Output the [X, Y] coordinate of the center of the cell containing the given text.  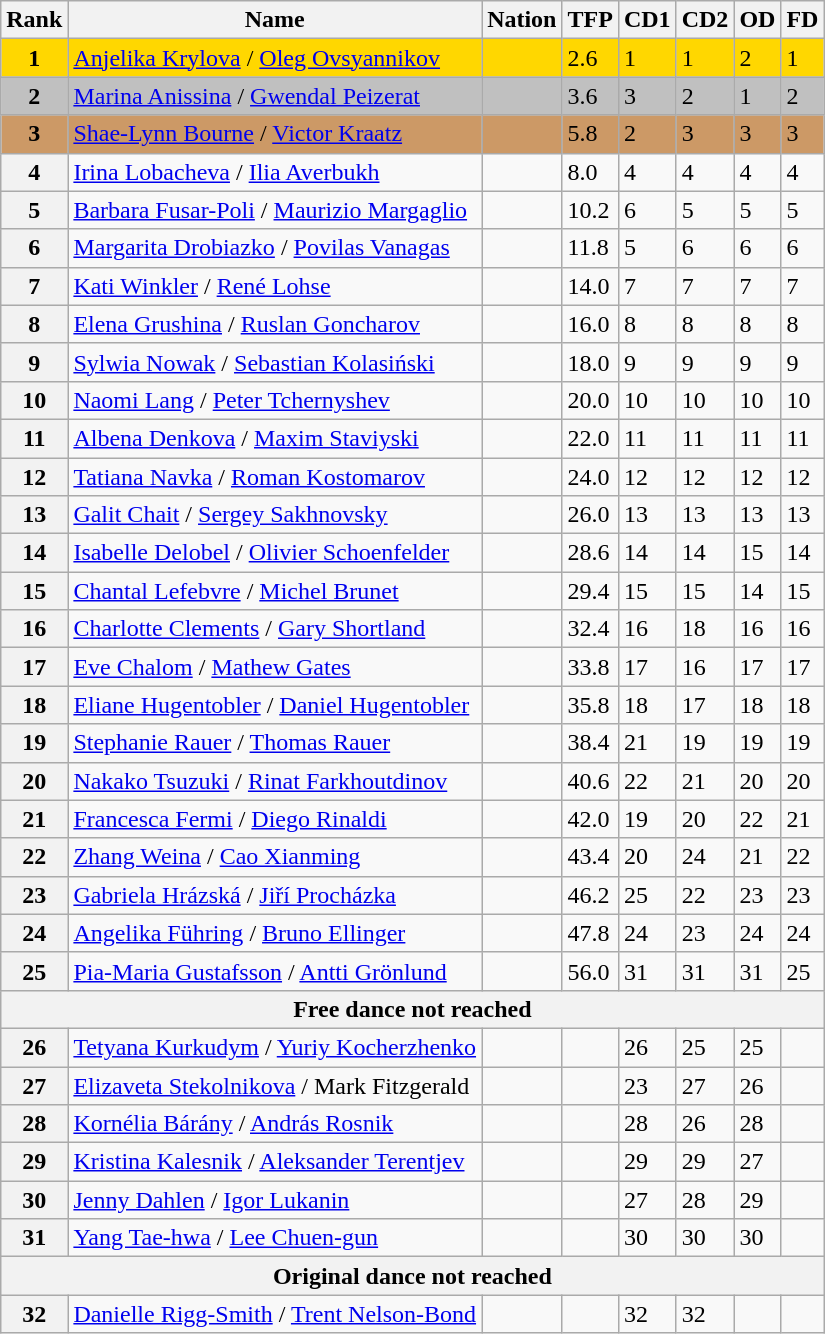
Danielle Rigg-Smith / Trent Nelson-Bond [275, 1314]
Elena Grushina / Ruslan Goncharov [275, 324]
2.6 [590, 58]
Tatiana Navka / Roman Kostomarov [275, 477]
Irina Lobacheva / Ilia Averbukh [275, 172]
32.4 [590, 629]
Kornélia Bárány / András Rosnik [275, 1124]
29.4 [590, 591]
11.8 [590, 248]
16.0 [590, 324]
Charlotte Clements / Gary Shortland [275, 629]
Isabelle Delobel / Olivier Schoenfelder [275, 553]
Name [275, 20]
CD2 [705, 20]
22.0 [590, 438]
Elizaveta Stekolnikova / Mark Fitzgerald [275, 1085]
Yang Tae-hwa / Lee Chuen-gun [275, 1238]
43.4 [590, 857]
Albena Denkova / Maxim Staviyski [275, 438]
Francesca Fermi / Diego Rinaldi [275, 819]
Pia-Maria Gustafsson / Antti Grönlund [275, 971]
Chantal Lefebvre / Michel Brunet [275, 591]
Eliane Hugentobler / Daniel Hugentobler [275, 705]
Barbara Fusar-Poli / Maurizio Margaglio [275, 210]
Gabriela Hrázská / Jiří Procházka [275, 895]
Margarita Drobiazko / Povilas Vanagas [275, 248]
TFP [590, 20]
42.0 [590, 819]
14.0 [590, 286]
Sylwia Nowak / Sebastian Kolasiński [275, 362]
Galit Chait / Sergey Sakhnovsky [275, 515]
28.6 [590, 553]
Tetyana Kurkudym / Yuriy Kocherzhenko [275, 1047]
Angelika Führing / Bruno Ellinger [275, 933]
38.4 [590, 743]
5.8 [590, 134]
OD [758, 20]
Marina Anissina / Gwendal Peizerat [275, 96]
Naomi Lang / Peter Tchernyshev [275, 400]
Eve Chalom / Mathew Gates [275, 667]
40.6 [590, 781]
Zhang Weina / Cao Xianming [275, 857]
Rank [34, 20]
Stephanie Rauer / Thomas Rauer [275, 743]
Jenny Dahlen / Igor Lukanin [275, 1200]
46.2 [590, 895]
Shae-Lynn Bourne / Victor Kraatz [275, 134]
Kati Winkler / René Lohse [275, 286]
8.0 [590, 172]
Kristina Kalesnik / Aleksander Terentjev [275, 1162]
Nation [522, 20]
33.8 [590, 667]
26.0 [590, 515]
Nakako Tsuzuki / Rinat Farkhoutdinov [275, 781]
56.0 [590, 971]
3.6 [590, 96]
CD1 [647, 20]
35.8 [590, 705]
FD [802, 20]
Free dance not reached [412, 1009]
47.8 [590, 933]
24.0 [590, 477]
18.0 [590, 362]
Anjelika Krylova / Oleg Ovsyannikov [275, 58]
20.0 [590, 400]
Original dance not reached [412, 1276]
10.2 [590, 210]
